Pinpoint the cell where the given text exists, returning its (x, y) midpoint coordinate. 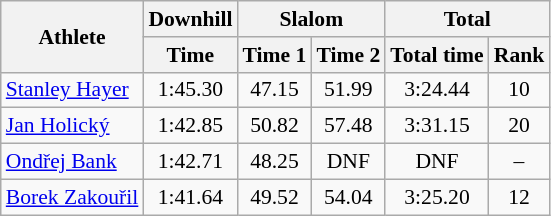
50.82 (274, 126)
10 (520, 90)
1:41.64 (190, 197)
1:42.71 (190, 162)
48.25 (274, 162)
Total time (436, 55)
Ondřej Bank (72, 162)
Stanley Hayer (72, 90)
12 (520, 197)
3:25.20 (436, 197)
Total (467, 19)
51.99 (348, 90)
3:24.44 (436, 90)
54.04 (348, 197)
Rank (520, 55)
Time 1 (274, 55)
49.52 (274, 197)
Downhill (190, 19)
3:31.15 (436, 126)
Athlete (72, 36)
57.48 (348, 126)
Jan Holický (72, 126)
1:42.85 (190, 126)
Time 2 (348, 55)
20 (520, 126)
Time (190, 55)
– (520, 162)
1:45.30 (190, 90)
Borek Zakouřil (72, 197)
Slalom (311, 19)
47.15 (274, 90)
